Output the (x, y) coordinate of the center of the cell containing the given text.  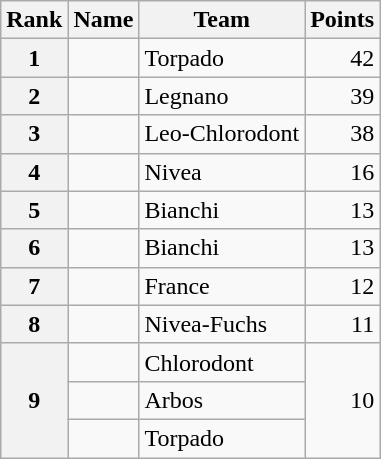
16 (342, 172)
Team (222, 20)
7 (34, 286)
Legnano (222, 96)
Points (342, 20)
2 (34, 96)
8 (34, 324)
11 (342, 324)
1 (34, 58)
Nivea-Fuchs (222, 324)
5 (34, 210)
3 (34, 134)
38 (342, 134)
39 (342, 96)
Name (104, 20)
Leo-Chlorodont (222, 134)
42 (342, 58)
Arbos (222, 400)
Rank (34, 20)
Chlorodont (222, 362)
10 (342, 400)
6 (34, 248)
4 (34, 172)
France (222, 286)
Nivea (222, 172)
9 (34, 400)
12 (342, 286)
